For the text-containing cell, return its midpoint in (x, y) coordinate format. 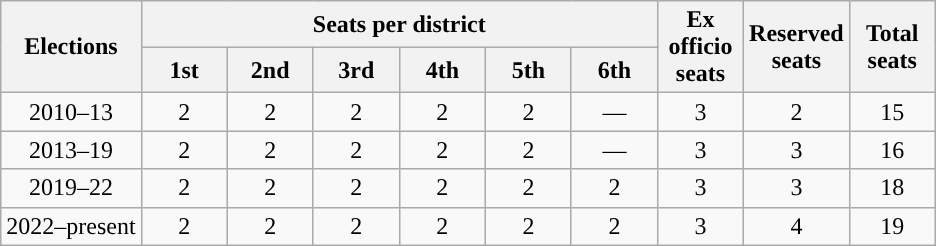
4 (797, 226)
2019–22 (71, 188)
19 (892, 226)
Seats per district (399, 24)
15 (892, 112)
1st (184, 70)
5th (528, 70)
2010–13 (71, 112)
16 (892, 150)
2013–19 (71, 150)
4th (442, 70)
18 (892, 188)
Reserved seats (797, 47)
2022–present (71, 226)
Total seats (892, 47)
2nd (270, 70)
3rd (356, 70)
6th (614, 70)
Ex officio seats (700, 47)
Elections (71, 47)
